Provide the (x, y) coordinate of the cell's center where the given text is located.  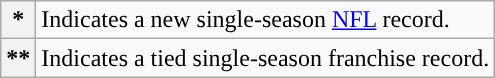
** (18, 58)
Indicates a new single-season NFL record. (266, 20)
Indicates a tied single-season franchise record. (266, 58)
* (18, 20)
